From the cell containing the given text, extract its center point as (X, Y) coordinate. 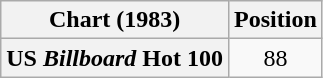
Position (276, 20)
US Billboard Hot 100 (115, 58)
Chart (1983) (115, 20)
88 (276, 58)
